Extract the (x, y) coordinate from the center of the cell holding the provided text.  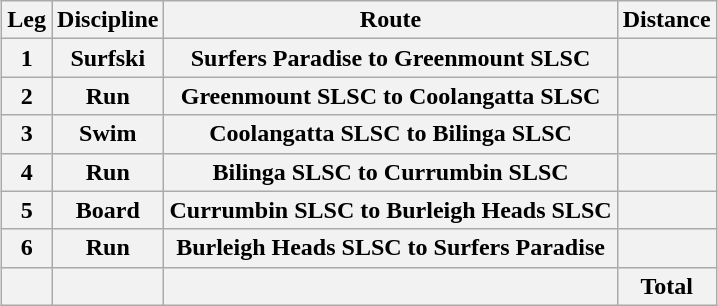
Bilinga SLSC to Currumbin SLSC (390, 172)
Total (666, 286)
Coolangatta SLSC to Bilinga SLSC (390, 134)
Burleigh Heads SLSC to Surfers Paradise (390, 248)
Board (108, 210)
3 (27, 134)
Swim (108, 134)
6 (27, 248)
2 (27, 96)
Greenmount SLSC to Coolangatta SLSC (390, 96)
Leg (27, 20)
Distance (666, 20)
Discipline (108, 20)
Surfski (108, 58)
5 (27, 210)
Currumbin SLSC to Burleigh Heads SLSC (390, 210)
Route (390, 20)
Surfers Paradise to Greenmount SLSC (390, 58)
1 (27, 58)
4 (27, 172)
